Pinpoint the cell where the given text exists, returning its (x, y) midpoint coordinate. 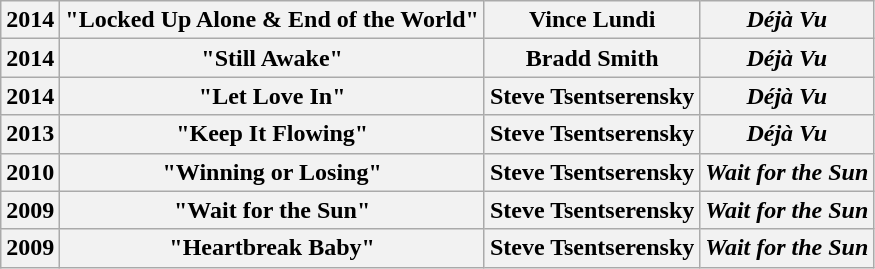
2013 (30, 134)
"Locked Up Alone & End of the World" (272, 20)
Vince Lundi (592, 20)
Bradd Smith (592, 58)
"Keep It Flowing" (272, 134)
"Wait for the Sun" (272, 210)
"Still Awake" (272, 58)
"Winning or Losing" (272, 172)
"Heartbreak Baby" (272, 248)
"Let Love In" (272, 96)
2010 (30, 172)
